From the cell containing the given text, extract its center point as [X, Y] coordinate. 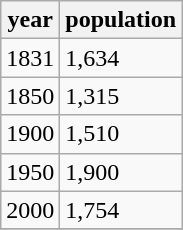
1850 [30, 96]
1,315 [121, 96]
1831 [30, 58]
1,754 [121, 210]
population [121, 20]
1,510 [121, 134]
1,900 [121, 172]
1900 [30, 134]
year [30, 20]
1,634 [121, 58]
2000 [30, 210]
1950 [30, 172]
